Pinpoint the cell where the given text exists, returning its [X, Y] midpoint coordinate. 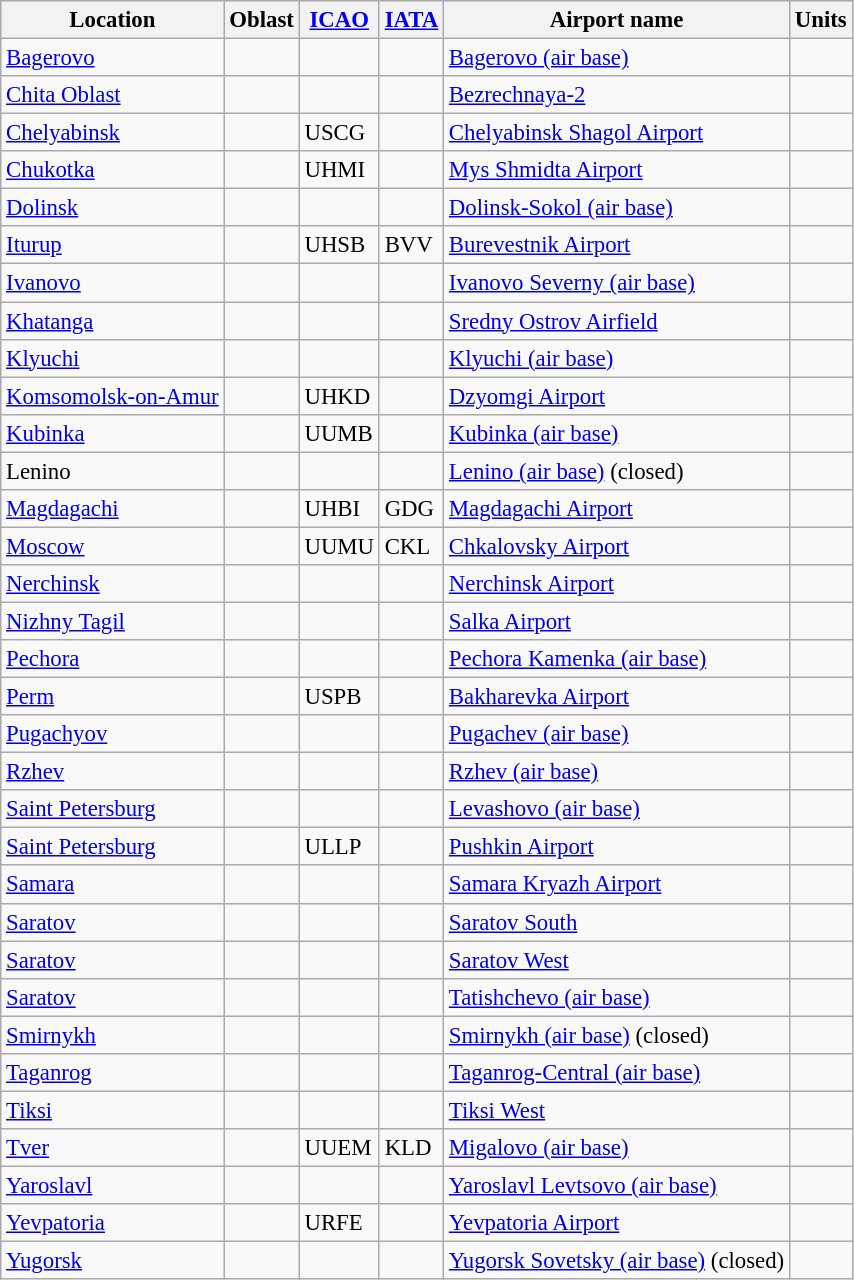
Samara [112, 885]
Chkalovsky Airport [617, 546]
Saratov West [617, 960]
Kubinka [112, 433]
Klyuchi (air base) [617, 358]
ULLP [339, 847]
Ivanovo [112, 283]
Rzhev [112, 772]
Pugachyov [112, 734]
Nerchinsk [112, 584]
Yugorsk [112, 1261]
Sredny Ostrov Airfield [617, 321]
Moscow [112, 546]
Yaroslavl [112, 1185]
UUEM [339, 1148]
Lenino (air base) (closed) [617, 471]
UHSB [339, 245]
Magdagachi Airport [617, 509]
Samara Kryazh Airport [617, 885]
UHBI [339, 509]
Dzyomgi Airport [617, 396]
UUMU [339, 546]
Dolinsk [112, 208]
BVV [411, 245]
Lenino [112, 471]
GDG [411, 509]
ICAO [339, 20]
Chukotka [112, 170]
Rzhev (air base) [617, 772]
USPB [339, 697]
Burevestnik Airport [617, 245]
Tiksi [112, 1110]
Nizhny Tagil [112, 621]
UHKD [339, 396]
Units [820, 20]
Mys Shmidta Airport [617, 170]
Tver [112, 1148]
Saratov South [617, 922]
Nerchinsk Airport [617, 584]
Oblast [262, 20]
Migalovo (air base) [617, 1148]
Tiksi West [617, 1110]
Khatanga [112, 321]
Pugachev (air base) [617, 734]
CKL [411, 546]
Yugorsk Sovetsky (air base) (closed) [617, 1261]
Magdagachi [112, 509]
URFE [339, 1223]
Kubinka (air base) [617, 433]
UUMB [339, 433]
Bagerovo (air base) [617, 58]
Pechora Kamenka (air base) [617, 659]
Klyuchi [112, 358]
Bezrechnaya-2 [617, 95]
Dolinsk-Sokol (air base) [617, 208]
Smirnykh (air base) (closed) [617, 1035]
Tatishchevo (air base) [617, 997]
Chita Oblast [112, 95]
Chelyabinsk [112, 133]
Yevpatoria Airport [617, 1223]
Location [112, 20]
Salka Airport [617, 621]
Pechora [112, 659]
Taganrog-Central (air base) [617, 1073]
Taganrog [112, 1073]
Perm [112, 697]
Ivanovo Severny (air base) [617, 283]
Iturup [112, 245]
Bagerovo [112, 58]
IATA [411, 20]
Chelyabinsk Shagol Airport [617, 133]
Bakharevka Airport [617, 697]
Pushkin Airport [617, 847]
Komsomolsk-on-Amur [112, 396]
Yaroslavl Levtsovo (air base) [617, 1185]
Yevpatoria [112, 1223]
UHMI [339, 170]
USCG [339, 133]
Levashovo (air base) [617, 809]
KLD [411, 1148]
Smirnykh [112, 1035]
Airport name [617, 20]
